Pinpoint the cell where the given text exists, returning its [X, Y] midpoint coordinate. 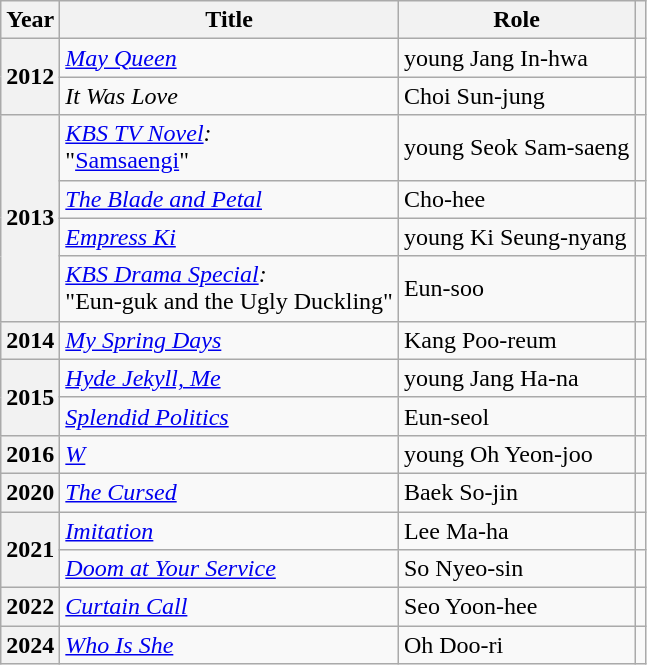
Kang Poo-reum [516, 340]
Year [30, 20]
So Nyeo-sin [516, 569]
Cho-hee [516, 199]
Curtain Call [230, 607]
young Jang Ha-na [516, 378]
My Spring Days [230, 340]
young Jang In-hwa [516, 58]
The Blade and Petal [230, 199]
2021 [30, 550]
Seo Yoon-hee [516, 607]
2014 [30, 340]
Hyde Jekyll, Me [230, 378]
KBS TV Novel:"Samsaengi" [230, 148]
Who Is She [230, 645]
Imitation [230, 531]
2013 [30, 218]
2016 [30, 454]
2015 [30, 397]
W [230, 454]
May Queen [230, 58]
2020 [30, 492]
Eun-seol [516, 416]
Oh Doo-ri [516, 645]
Eun-soo [516, 288]
The Cursed [230, 492]
2022 [30, 607]
Title [230, 20]
Doom at Your Service [230, 569]
KBS Drama Special:"Eun-guk and the Ugly Duckling" [230, 288]
Empress Ki [230, 237]
Choi Sun-jung [516, 96]
Baek So-jin [516, 492]
2012 [30, 77]
It Was Love [230, 96]
young Seok Sam-saeng [516, 148]
Role [516, 20]
2024 [30, 645]
Splendid Politics [230, 416]
Lee Ma-ha [516, 531]
young Ki Seung-nyang [516, 237]
young Oh Yeon-joo [516, 454]
